Determine the (x, y) coordinate at the center of the cell enclosing the given text.  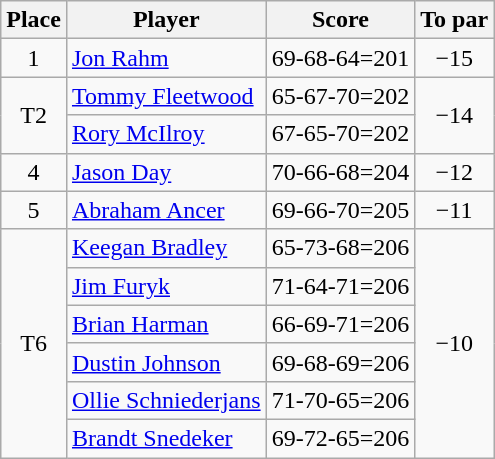
T2 (34, 115)
Place (34, 20)
Rory McIlroy (166, 134)
Player (166, 20)
Dustin Johnson (166, 362)
Jason Day (166, 172)
71-70-65=206 (340, 400)
−10 (454, 343)
T6 (34, 343)
1 (34, 58)
−11 (454, 210)
Jon Rahm (166, 58)
Tommy Fleetwood (166, 96)
Keegan Bradley (166, 248)
Abraham Ancer (166, 210)
5 (34, 210)
66-69-71=206 (340, 324)
Brian Harman (166, 324)
Jim Furyk (166, 286)
−12 (454, 172)
65-73-68=206 (340, 248)
4 (34, 172)
To par (454, 20)
−15 (454, 58)
Score (340, 20)
69-66-70=205 (340, 210)
Brandt Snedeker (166, 438)
69-68-64=201 (340, 58)
69-68-69=206 (340, 362)
67-65-70=202 (340, 134)
70-66-68=204 (340, 172)
−14 (454, 115)
69-72-65=206 (340, 438)
65-67-70=202 (340, 96)
71-64-71=206 (340, 286)
Ollie Schniederjans (166, 400)
